Return [x, y] of the center of cell containing provided text 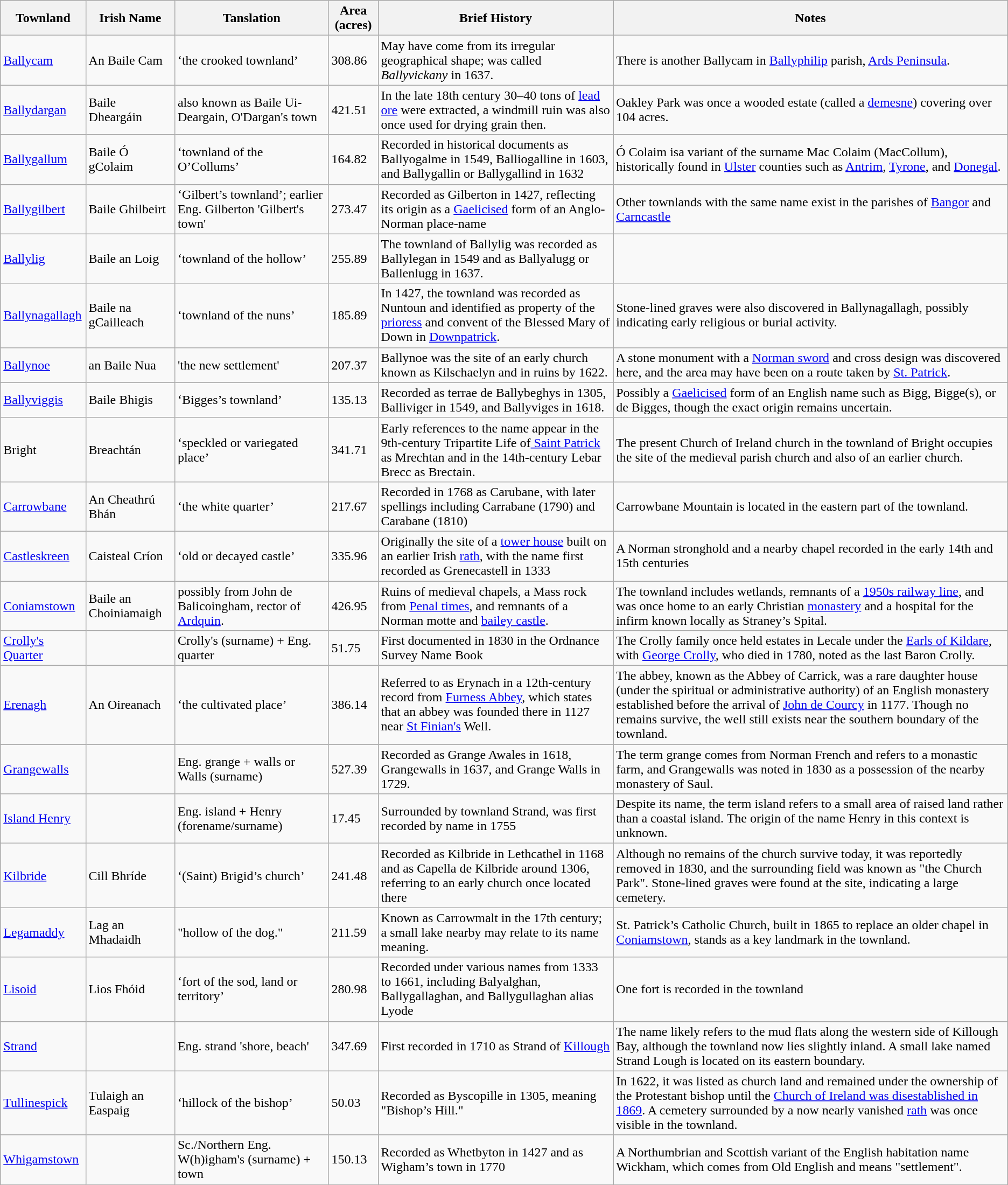
211.59 [353, 932]
Tanslation [251, 18]
An Cheathrú Bhán [130, 506]
Area (acres) [353, 18]
Ballygallum [43, 159]
Other townlands with the same name exist in the parishes of Bangor and Carncastle [811, 209]
also known as Baile Ui-Deargain, O'Dargan's town [251, 110]
335.96 [353, 556]
Ballylig [43, 259]
Tullinespick [43, 1103]
347.69 [353, 1046]
421.51 [353, 110]
In the late 18th century 30–40 tons of lead ore were extracted, a windmill ruin was also once used for drying grain then. [495, 110]
207.37 [353, 365]
217.67 [353, 506]
Surrounded by townland Strand, was first recorded by name in 1755 [495, 819]
Originally the site of a tower house built on an earlier Irish rath, with the name first recorded as Grenecastell in 1333 [495, 556]
A stone monument with a Norman sword and cross design was discovered here, and the area may have been on a route taken by St. Patrick. [811, 365]
St. Patrick’s Catholic Church, built in 1865 to replace an older chapel in Coniamstown, stands as a key landmark in the townland. [811, 932]
308.86 [353, 60]
Coniamstown [43, 605]
Recorded as Whetbyton in 1427 and as Wigham’s town in 1770 [495, 1160]
Eng. grange + walls or Walls (surname) [251, 769]
Irish Name [130, 18]
Recorded as Byscopille in 1305, meaning "Bishop’s Hill." [495, 1103]
The townland of Ballylig was recorded as Ballylegan in 1549 and as Ballyalugg or Ballenlugg in 1637. [495, 259]
Grangewalls [43, 769]
‘fort of the sod, land or territory’ [251, 989]
Ó Colaim isa variant of the surname Mac Colaim (MacCollum), historically found in Ulster counties such as Antrim, Tyrone, and Donegal. [811, 159]
There is another Ballycam in Ballyphilip parish, Ards Peninsula. [811, 60]
"hollow of the dog." [251, 932]
Known as Carrowmalt in the 17th century; a small lake nearby may relate to its name meaning. [495, 932]
Ballyviggis [43, 400]
Strand [43, 1046]
An Oireanach [130, 705]
Recorded in 1768 as Carubane, with later spellings including Carrabane (1790) and Carabane (1810) [495, 506]
386.14 [353, 705]
Early references to the name appear in the 9th-century Tripartite Life of Saint Patrick as Mrechtan and in the 14th-century Lebar Brecc as Brectain. [495, 449]
May have come from its irregular geographical shape; was called Ballyvickany in 1637. [495, 60]
Baile na gCailleach [130, 316]
The present Church of Ireland church in the townland of Bright occupies the site of the medieval parish church and also of an earlier church. [811, 449]
Tulaigh an Easpaig [130, 1103]
‘the crooked townland’ [251, 60]
‘townland of the nuns’ [251, 316]
Lag an Mhadaidh [130, 932]
Lisoid [43, 989]
Recorded as Grange Awales in 1618, Grangewalls in 1637, and Grange Walls in 1729. [495, 769]
50.03 [353, 1103]
273.47 [353, 209]
‘Bigges’s townland’ [251, 400]
Ballygilbert [43, 209]
In 1427, the townland was recorded as Nuntoun and identified as property of the prioress and convent of the Blessed Mary of Down in Downpatrick. [495, 316]
A Northumbrian and Scottish variant of the English habitation name Wickham, which comes from Old English and means "settlement". [811, 1160]
341.71 [353, 449]
Cill Bhríde [130, 876]
First recorded in 1710 as Strand of Killough [495, 1046]
Ballynoe was the site of an early church known as Kilschaelyn and in ruins by 1622. [495, 365]
Baile Ghilbeirt [130, 209]
'the new settlement' [251, 365]
Baile an Loig [130, 259]
Possibly a Gaelicised form of an English name such as Bigg, Bigge(s), or de Bigges, though the exact origin remains uncertain. [811, 400]
255.89 [353, 259]
Ruins of medieval chapels, a Mass rock from Penal times, and remnants of a Norman motte and bailey castle. [495, 605]
Island Henry [43, 819]
Stone-lined graves were also discovered in Ballynagallagh, possibly indicating early religious or burial activity. [811, 316]
an Baile Nua [130, 365]
Oakley Park was once a wooded estate (called a demesne) covering over 104 acres. [811, 110]
A Norman stronghold and a nearby chapel recorded in the early 14th and 15th centuries [811, 556]
‘(Saint) Brigid’s church’ [251, 876]
Ballydargan [43, 110]
One fort is recorded in the townland [811, 989]
Recorded as Gilberton in 1427, reflecting its origin as a Gaelicised form of an Anglo-Norman place-name [495, 209]
‘old or decayed castle’ [251, 556]
An Baile Cam [130, 60]
‘speckled or variegated place’ [251, 449]
Legamaddy [43, 932]
185.89 [353, 316]
Kilbride [43, 876]
164.82 [353, 159]
280.98 [353, 989]
‘Gilbert’s townland’; earlier Eng. Gilberton 'Gilbert's town' [251, 209]
Ballynoe [43, 365]
‘townland of the O’Collums’ [251, 159]
Castleskreen [43, 556]
Crolly's (surname) + Eng. quarter [251, 649]
Baile an Choiniamaigh [130, 605]
Whigamstown [43, 1160]
Crolly's Quarter [43, 649]
First documented in 1830 in the Ordnance Survey Name Book [495, 649]
Recorded as Kilbride in Lethcathel in 1168 and as Capella de Kilbride around 1306, referring to an early church once located there [495, 876]
241.48 [353, 876]
Baile Ó gColaim [130, 159]
426.95 [353, 605]
Baile Dheargáin [130, 110]
Carrowbane [43, 506]
Ballycam [43, 60]
Referred to as Erynach in a 12th-century record from Furness Abbey, which states that an abbey was founded there in 1127 near St Finian's Well. [495, 705]
Recorded under various names from 1333 to 1661, including Balyalghan, Ballygallaghan, and Ballygullaghan alias Lyode [495, 989]
17.45 [353, 819]
Brief History [495, 18]
Notes [811, 18]
Sc./Northern Eng. W(h)igham's (surname) + town [251, 1160]
Bright [43, 449]
Ballynagallagh [43, 316]
Eng. island + Henry (forename/surname) [251, 819]
135.13 [353, 400]
Eng. strand 'shore, beach' [251, 1046]
Recorded as terrae de Ballybeghys in 1305, Balliviger in 1549, and Ballyviges in 1618. [495, 400]
150.13 [353, 1160]
Erenagh [43, 705]
527.39 [353, 769]
Breachtán [130, 449]
‘townland of the hollow’ [251, 259]
51.75 [353, 649]
Lios Fhóid [130, 989]
Recorded in historical documents as Ballyogalme in 1549, Balliogalline in 1603, and Ballygallin or Ballygallind in 1632 [495, 159]
Baile Bhigis [130, 400]
‘the white quarter’ [251, 506]
Caisteal Críon [130, 556]
Townland [43, 18]
The Crolly family once held estates in Lecale under the Earls of Kildare, with George Crolly, who died in 1780, noted as the last Baron Crolly. [811, 649]
‘hillock of the bishop’ [251, 1103]
possibly from John de Balicoingham, rector of Ardquin. [251, 605]
‘the cultivated place’ [251, 705]
Carrowbane Mountain is located in the eastern part of the townland. [811, 506]
